Pinpoint the cell where the given text exists, returning its (X, Y) midpoint coordinate. 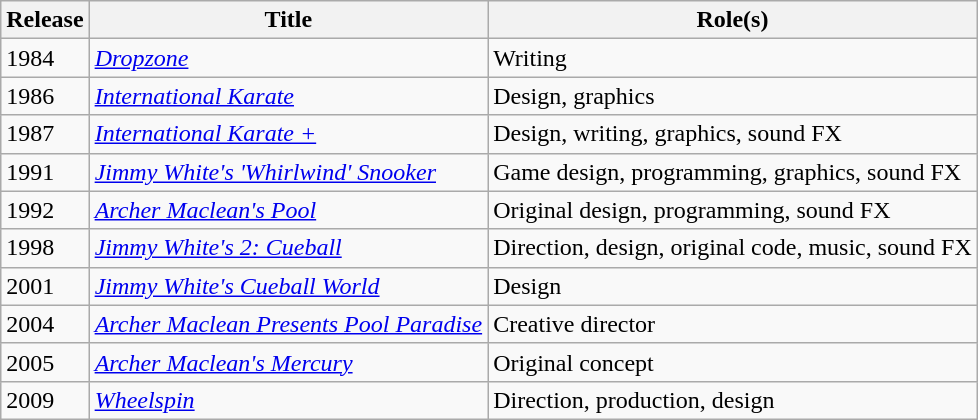
1984 (45, 58)
Jimmy White's 2: Cueball (288, 248)
Game design, programming, graphics, sound FX (733, 172)
Release (45, 20)
Direction, design, original code, music, sound FX (733, 248)
2001 (45, 286)
International Karate (288, 96)
2004 (45, 324)
Archer Maclean's Pool (288, 210)
Original design, programming, sound FX (733, 210)
Direction, production, design (733, 400)
1998 (45, 248)
Role(s) (733, 20)
International Karate + (288, 134)
2009 (45, 400)
Design (733, 286)
Jimmy White's Cueball World (288, 286)
Original concept (733, 362)
Title (288, 20)
Design, graphics (733, 96)
1991 (45, 172)
Dropzone (288, 58)
1986 (45, 96)
Wheelspin (288, 400)
2005 (45, 362)
Design, writing, graphics, sound FX (733, 134)
1992 (45, 210)
Archer Maclean Presents Pool Paradise (288, 324)
1987 (45, 134)
Jimmy White's 'Whirlwind' Snooker (288, 172)
Writing (733, 58)
Archer Maclean's Mercury (288, 362)
Creative director (733, 324)
